Identify which cell holds the provided text, then report its [x, y] central coordinate. 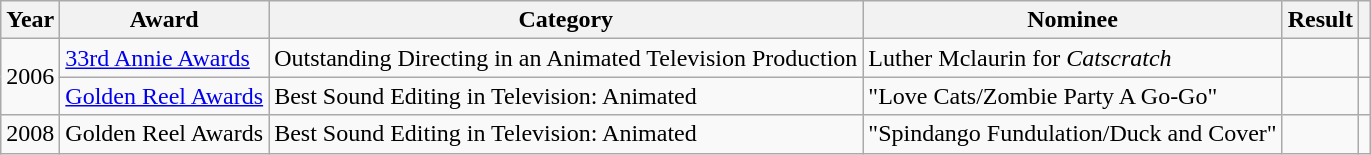
Award [164, 20]
33rd Annie Awards [164, 58]
Outstanding Directing in an Animated Television Production [566, 58]
"Spindango Fundulation/Duck and Cover" [1072, 134]
Luther Mclaurin for Catscratch [1072, 58]
Year [30, 20]
2006 [30, 77]
Result [1320, 20]
"Love Cats/Zombie Party A Go-Go" [1072, 96]
Nominee [1072, 20]
Category [566, 20]
2008 [30, 134]
